Return [X, Y] of the center of cell containing provided text 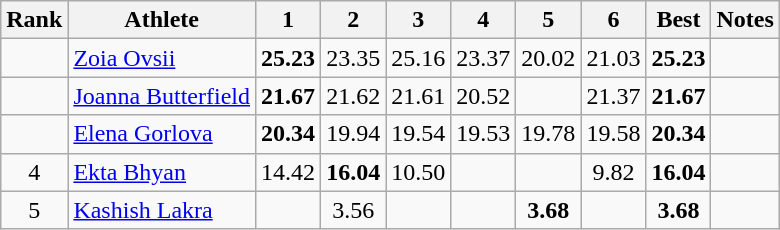
2 [354, 20]
6 [614, 20]
Athlete [162, 20]
Rank [34, 20]
10.50 [418, 172]
19.78 [548, 134]
Kashish Lakra [162, 210]
14.42 [288, 172]
3 [418, 20]
21.37 [614, 96]
Ekta Bhyan [162, 172]
25.16 [418, 58]
Best [678, 20]
Joanna Butterfield [162, 96]
19.94 [354, 134]
Notes [745, 20]
Zoia Ovsii [162, 58]
19.53 [484, 134]
20.02 [548, 58]
19.54 [418, 134]
21.61 [418, 96]
3.56 [354, 210]
Elena Gorlova [162, 134]
19.58 [614, 134]
9.82 [614, 172]
1 [288, 20]
20.52 [484, 96]
23.37 [484, 58]
21.03 [614, 58]
23.35 [354, 58]
21.62 [354, 96]
